Pinpoint the cell where the given text exists, returning its [X, Y] midpoint coordinate. 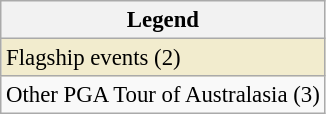
Legend [163, 20]
Other PGA Tour of Australasia (3) [163, 95]
Flagship events (2) [163, 58]
